Scan for the cell matching the given text and deliver its (x, y) coordinate at center. 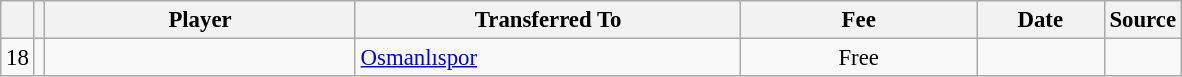
Free (859, 58)
Source (1142, 20)
Fee (859, 20)
Date (1040, 20)
18 (18, 58)
Osmanlıspor (548, 58)
Player (200, 20)
Transferred To (548, 20)
